Capture the cell that displays the provided text and extract its [X, Y] central coordinate. 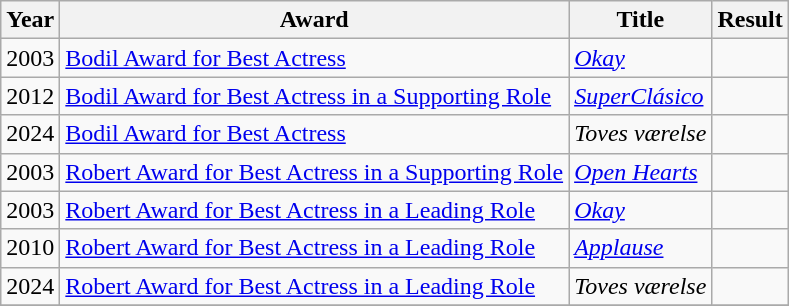
Result [750, 20]
SuperClásico [640, 96]
Open Hearts [640, 172]
2010 [30, 248]
Title [640, 20]
Bodil Award for Best Actress in a Supporting Role [314, 96]
Applause [640, 248]
Year [30, 20]
2012 [30, 96]
Robert Award for Best Actress in a Supporting Role [314, 172]
Award [314, 20]
